For the text-containing cell, return its midpoint in [x, y] coordinate format. 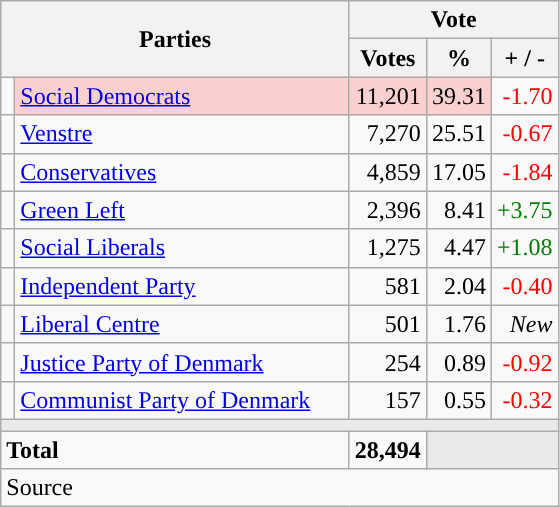
28,494 [388, 449]
Total [176, 449]
1.76 [458, 324]
Independent Party [182, 286]
Justice Party of Denmark [182, 362]
Liberal Centre [182, 324]
-0.67 [524, 134]
-1.84 [524, 172]
Venstre [182, 134]
% [458, 58]
Conservatives [182, 172]
2.04 [458, 286]
1,275 [388, 248]
Social Liberals [182, 248]
2,396 [388, 210]
New [524, 324]
-0.92 [524, 362]
4.47 [458, 248]
501 [388, 324]
-1.70 [524, 96]
-0.32 [524, 400]
+3.75 [524, 210]
39.31 [458, 96]
Source [280, 488]
-0.40 [524, 286]
Social Democrats [182, 96]
Parties [176, 39]
+ / - [524, 58]
0.89 [458, 362]
254 [388, 362]
25.51 [458, 134]
Green Left [182, 210]
4,859 [388, 172]
Vote [454, 20]
7,270 [388, 134]
17.05 [458, 172]
0.55 [458, 400]
11,201 [388, 96]
157 [388, 400]
Votes [388, 58]
8.41 [458, 210]
Communist Party of Denmark [182, 400]
+1.08 [524, 248]
581 [388, 286]
